Scan for the cell matching the given text and deliver its [X, Y] coordinate at center. 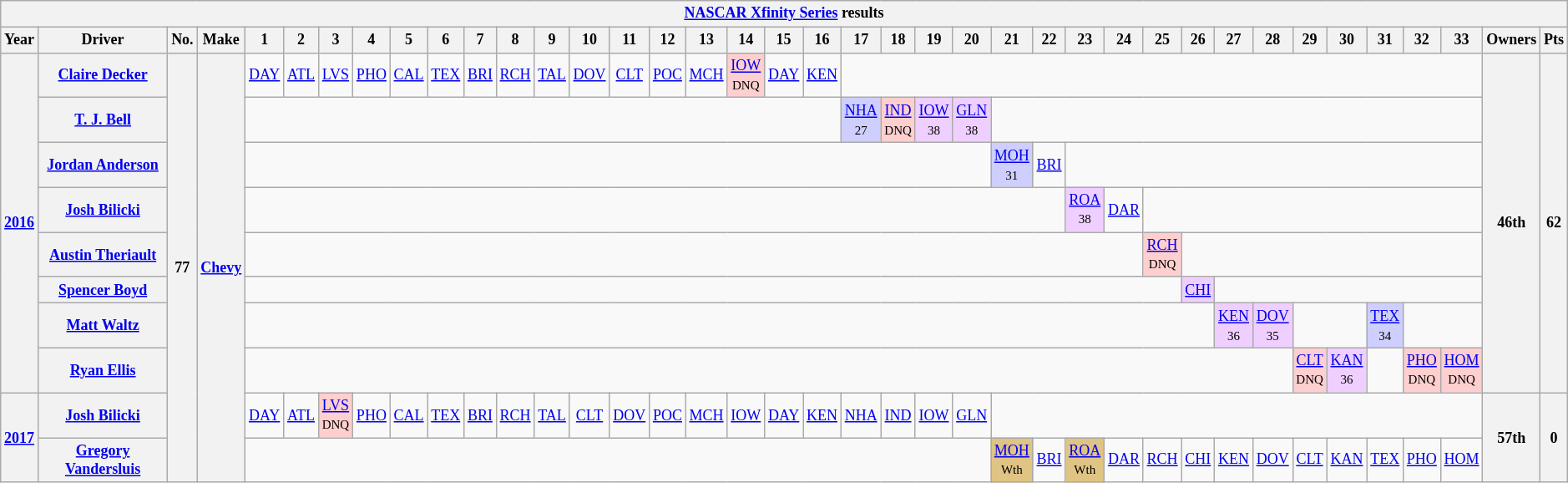
7 [481, 40]
21 [1012, 40]
HOMDNQ [1461, 370]
77 [182, 267]
20 [972, 40]
DOV35 [1272, 326]
IOWDNQ [746, 75]
22 [1049, 40]
Pts [1555, 40]
ROA38 [1085, 210]
6 [446, 40]
29 [1309, 40]
NHA27 [861, 120]
RCHDNQ [1162, 255]
27 [1234, 40]
17 [861, 40]
Driver [102, 40]
33 [1461, 40]
2 [301, 40]
KEN36 [1234, 326]
Gregory Vandersluis [102, 460]
5 [409, 40]
12 [668, 40]
4 [372, 40]
Make [221, 40]
NASCAR Xfinity Series results [784, 13]
2017 [20, 438]
T. J. Bell [102, 120]
46th [1511, 222]
KAN36 [1347, 370]
LVSDNQ [336, 415]
25 [1162, 40]
8 [515, 40]
ROAWth [1085, 460]
Jordan Anderson [102, 165]
10 [589, 40]
23 [1085, 40]
11 [630, 40]
GLN [972, 415]
13 [706, 40]
24 [1124, 40]
19 [933, 40]
0 [1555, 438]
IOW38 [933, 120]
Spencer Boyd [102, 289]
Owners [1511, 40]
16 [822, 40]
15 [784, 40]
31 [1385, 40]
TEX34 [1385, 326]
INDDNQ [898, 120]
62 [1555, 222]
3 [336, 40]
MOH31 [1012, 165]
No. [182, 40]
9 [552, 40]
GLN38 [972, 120]
Year [20, 40]
14 [746, 40]
28 [1272, 40]
NHA [861, 415]
26 [1198, 40]
Matt Waltz [102, 326]
LVS [336, 75]
KAN [1347, 460]
18 [898, 40]
IND [898, 415]
2016 [20, 222]
30 [1347, 40]
57th [1511, 438]
CLTDNQ [1309, 370]
Chevy [221, 267]
1 [265, 40]
MOHWth [1012, 460]
Claire Decker [102, 75]
Austin Theriault [102, 255]
PHODNQ [1423, 370]
Ryan Ellis [102, 370]
32 [1423, 40]
HOM [1461, 460]
